For the text-containing cell, return its midpoint in [x, y] coordinate format. 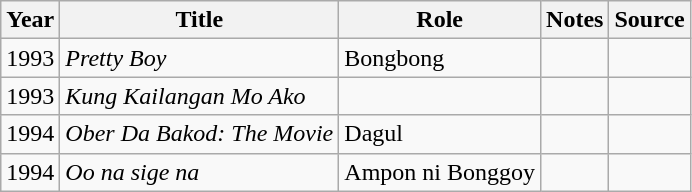
Dagul [440, 134]
Oo na sige na [200, 172]
Ampon ni Bonggoy [440, 172]
Year [30, 20]
Title [200, 20]
Notes [575, 20]
Bongbong [440, 58]
Pretty Boy [200, 58]
Role [440, 20]
Ober Da Bakod: The Movie [200, 134]
Source [650, 20]
Kung Kailangan Mo Ako [200, 96]
